Identify which cell holds the provided text, then report its (x, y) central coordinate. 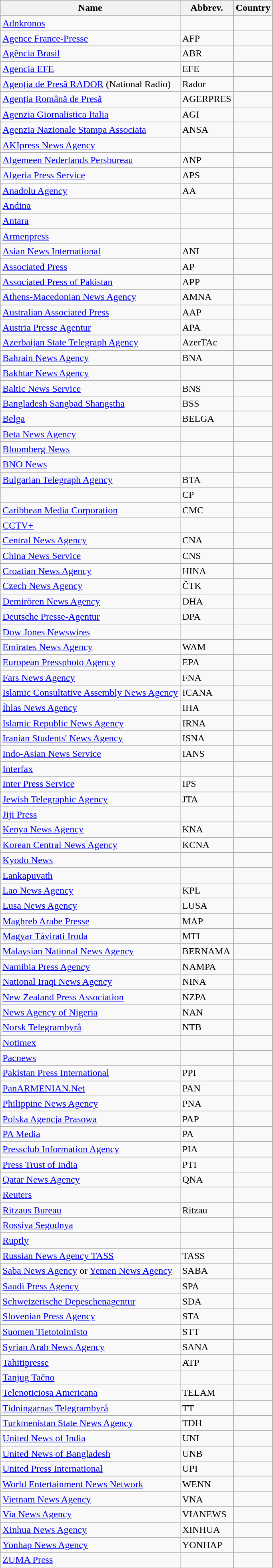
VNA (207, 1499)
Saudi Press Agency (90, 1286)
CP (207, 495)
Norsk Telegrambyrå (90, 1027)
NINA (207, 982)
Magyar Távirati Iroda (90, 936)
HINA (207, 571)
Via News Agency (90, 1514)
EPA (207, 662)
Islamic Consultative Assembly News Agency (90, 693)
Pressclub Information Agency (90, 1149)
İhlas News Agency (90, 708)
AAP (207, 312)
BTA (207, 480)
Ritzau (207, 1210)
CNA (207, 541)
ICANA (207, 693)
KPL (207, 890)
MTI (207, 936)
Yonhap News Agency (90, 1545)
IRNA (207, 723)
ANP (207, 160)
JTA (207, 799)
SPA (207, 1286)
Abbrev. (207, 8)
Adnkronos (90, 23)
PIA (207, 1149)
QNA (207, 1180)
UPI (207, 1469)
Press Trust of India (90, 1165)
ANSA (207, 130)
Slovenian Press Agency (90, 1317)
CNS (207, 556)
China News Service (90, 556)
Rador (207, 84)
AGERPRES (207, 99)
ISNA (207, 738)
Croatian News Agency (90, 571)
TASS (207, 1256)
Armenpress (90, 236)
Qatar News Agency (90, 1180)
Bakhtar News Agency (90, 373)
Schweizerische Depeschenagentur (90, 1301)
National Iraqi News Agency (90, 982)
IANS (207, 754)
Jiji Press (90, 814)
SDA (207, 1301)
Central News Agency (90, 541)
Lusa News Agency (90, 906)
Country (253, 8)
WENN (207, 1484)
United News of India (90, 1438)
Caribbean Media Corporation (90, 510)
AKIpress News Agency (90, 145)
ČTK (207, 586)
European Pressphoto Agency (90, 662)
Agenția Română de Presă (90, 99)
STT (207, 1332)
NZPA (207, 997)
APS (207, 175)
Lao News Agency (90, 890)
Asian News International (90, 251)
Antara (90, 221)
Agenzia Nazionale Stampa Associata (90, 130)
ZUMA Press (90, 1560)
Athens-Macedonian News Agency (90, 297)
Malaysian National News Agency (90, 952)
UNI (207, 1438)
Suomen Tietotoimisto (90, 1332)
TELAM (207, 1392)
AMNA (207, 297)
Anadolu Agency (90, 191)
BSS (207, 403)
Tanjug Tačno (90, 1377)
Ruptly (90, 1241)
VIANEWS (207, 1514)
Tidningarnas Telegrambyrå (90, 1408)
AzerTAc (207, 343)
Jewish Telegraphic Agency (90, 799)
BELGA (207, 419)
KNA (207, 830)
Agenzia Giornalistica Italia (90, 114)
Tahitipresse (90, 1362)
Associated Press (90, 267)
Algeria Press Service (90, 175)
Australian Associated Press (90, 312)
Agence France-Presse (90, 38)
DPA (207, 616)
Baltic News Service (90, 388)
Philippine News Agency (90, 1103)
Iranian Students' News Agency (90, 738)
XINHUA (207, 1530)
NAMPA (207, 967)
Name (90, 8)
NAN (207, 1012)
Azerbaijan State Telegraph Agency (90, 343)
IPS (207, 784)
Namibia Press Agency (90, 967)
Reuters (90, 1195)
Bulgarian Telegraph Agency (90, 480)
ABR (207, 54)
Interfax (90, 769)
YONHAP (207, 1545)
News Agency of Nigeria (90, 1012)
Notimex (90, 1043)
TT (207, 1408)
Beta News Agency (90, 434)
Ritzaus Bureau (90, 1210)
IHA (207, 708)
Bloomberg News (90, 449)
CMC (207, 510)
Saba News Agency or Yemen News Agency (90, 1271)
Turkmenistan State News Agency (90, 1423)
Austria Presse Agentur (90, 327)
Indo-Asian News Service (90, 754)
United Press International (90, 1469)
CCTV+ (90, 525)
LUSA (207, 906)
TDH (207, 1423)
Inter Press Service (90, 784)
BNO News (90, 465)
Rossiya Segodnya (90, 1225)
AP (207, 267)
PTI (207, 1165)
FNA (207, 678)
ANI (207, 251)
Czech News Agency (90, 586)
APP (207, 282)
KCNA (207, 845)
PAP (207, 1119)
PanARMENIAN.Net (90, 1088)
Dow Jones Newswires (90, 632)
APA (207, 327)
SANA (207, 1347)
AGI (207, 114)
Andina (90, 206)
Kyodo News (90, 860)
Maghreb Arabe Presse (90, 921)
PA Media (90, 1134)
ATP (207, 1362)
NTB (207, 1027)
Pakistan Press International (90, 1073)
Emirates News Agency (90, 647)
Deutsche Presse-Agentur (90, 616)
Russian News Agency TASS (90, 1256)
Agencia EFE (90, 69)
MAP (207, 921)
Kenya News Agency (90, 830)
STA (207, 1317)
New Zealand Press Association (90, 997)
Islamic Republic News Agency (90, 723)
AA (207, 191)
BERNAMA (207, 952)
Korean Central News Agency (90, 845)
Agência Brasil (90, 54)
EFE (207, 69)
PA (207, 1134)
Vietnam News Agency (90, 1499)
Telenoticiosa Americana (90, 1392)
DHA (207, 601)
Agenția de Presă RADOR (National Radio) (90, 84)
Lankapuvath (90, 875)
World Entertainment News Network (90, 1484)
Bangladesh Sangbad Shangstha (90, 403)
SABA (207, 1271)
PAN (207, 1088)
BNS (207, 388)
Bahrain News Agency (90, 358)
Belga (90, 419)
Pacnews (90, 1058)
Algemeen Nederlands Persbureau (90, 160)
BNA (207, 358)
Syrian Arab News Agency (90, 1347)
Xinhua News Agency (90, 1530)
AFP (207, 38)
PNA (207, 1103)
Demirören News Agency (90, 601)
PPI (207, 1073)
Associated Press of Pakistan (90, 282)
WAM (207, 647)
Fars News Agency (90, 678)
Polska Agencja Prasowa (90, 1119)
United News of Bangladesh (90, 1454)
UNB (207, 1454)
